Pinpoint the cell where the given text exists, returning its (X, Y) midpoint coordinate. 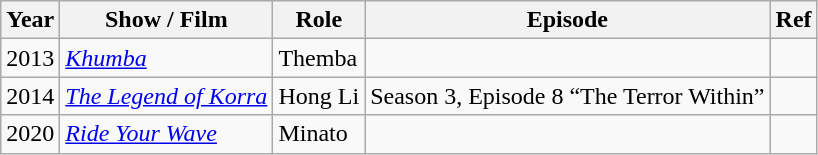
2013 (30, 58)
Season 3, Episode 8 “The Terror Within” (568, 96)
Role (319, 20)
Episode (568, 20)
Ref (794, 20)
Show / Film (166, 20)
Ride Your Wave (166, 134)
Khumba (166, 58)
The Legend of Korra (166, 96)
Themba (319, 58)
Hong Li (319, 96)
Minato (319, 134)
Year (30, 20)
2014 (30, 96)
2020 (30, 134)
